From the cell containing the given text, extract its center point as [X, Y] coordinate. 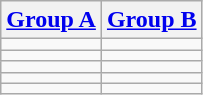
Group A [52, 20]
Group B [152, 20]
